Identify which cell holds the provided text, then report its [X, Y] central coordinate. 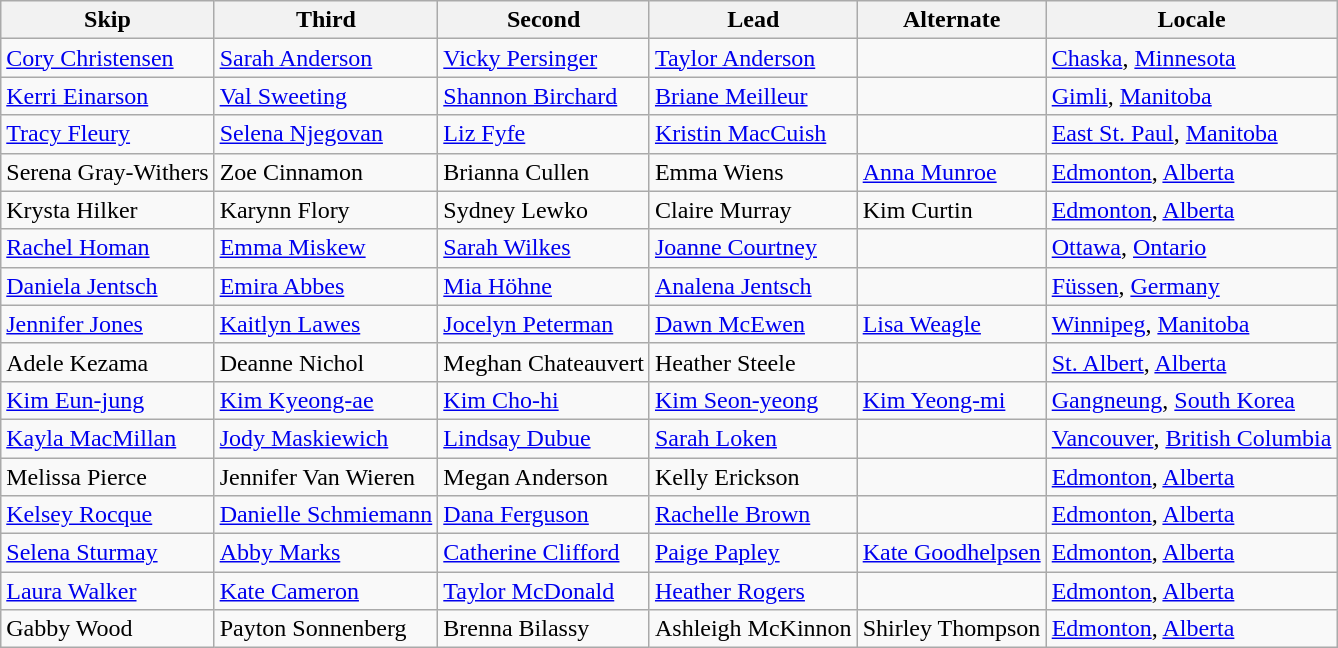
Melissa Pierce [108, 477]
Catherine Clifford [544, 553]
Jocelyn Peterman [544, 324]
Locale [1192, 20]
Brianna Cullen [544, 172]
Shirley Thompson [952, 629]
Rachel Homan [108, 248]
Sarah Loken [753, 438]
Claire Murray [753, 210]
East St. Paul, Manitoba [1192, 134]
Vicky Persinger [544, 58]
Taylor Anderson [753, 58]
Jennifer Jones [108, 324]
Gimli, Manitoba [1192, 96]
Emira Abbes [326, 286]
Heather Steele [753, 362]
Selena Njegovan [326, 134]
Emma Miskew [326, 248]
Selena Sturmay [108, 553]
Deanne Nichol [326, 362]
Lindsay Dubue [544, 438]
Shannon Birchard [544, 96]
Vancouver, British Columbia [1192, 438]
Gabby Wood [108, 629]
Kelly Erickson [753, 477]
Lisa Weagle [952, 324]
Danielle Schmiemann [326, 515]
Kelsey Rocque [108, 515]
Jennifer Van Wieren [326, 477]
Cory Christensen [108, 58]
Second [544, 20]
Zoe Cinnamon [326, 172]
Heather Rogers [753, 591]
Kristin MacCuish [753, 134]
Val Sweeting [326, 96]
Mia Höhne [544, 286]
Sydney Lewko [544, 210]
Kate Goodhelpsen [952, 553]
Dana Ferguson [544, 515]
Third [326, 20]
Sarah Wilkes [544, 248]
Megan Anderson [544, 477]
Gangneung, South Korea [1192, 400]
Jody Maskiewich [326, 438]
Kim Kyeong-ae [326, 400]
Tracy Fleury [108, 134]
Briane Meilleur [753, 96]
Krysta Hilker [108, 210]
Laura Walker [108, 591]
Kim Cho-hi [544, 400]
Alternate [952, 20]
Daniela Jentsch [108, 286]
Payton Sonnenberg [326, 629]
Ottawa, Ontario [1192, 248]
Kim Curtin [952, 210]
Analena Jentsch [753, 286]
Paige Papley [753, 553]
Kim Seon-yeong [753, 400]
Kayla MacMillan [108, 438]
Dawn McEwen [753, 324]
Brenna Bilassy [544, 629]
Kim Yeong-mi [952, 400]
Taylor McDonald [544, 591]
Rachelle Brown [753, 515]
Kerri Einarson [108, 96]
Emma Wiens [753, 172]
Anna Munroe [952, 172]
Winnipeg, Manitoba [1192, 324]
Meghan Chateauvert [544, 362]
Füssen, Germany [1192, 286]
Lead [753, 20]
Kaitlyn Lawes [326, 324]
Skip [108, 20]
Adele Kezama [108, 362]
Joanne Courtney [753, 248]
Ashleigh McKinnon [753, 629]
Kate Cameron [326, 591]
Serena Gray-Withers [108, 172]
St. Albert, Alberta [1192, 362]
Sarah Anderson [326, 58]
Karynn Flory [326, 210]
Chaska, Minnesota [1192, 58]
Kim Eun-jung [108, 400]
Liz Fyfe [544, 134]
Abby Marks [326, 553]
